Locate the cell with the specified text and output its (x, y) center coordinate. 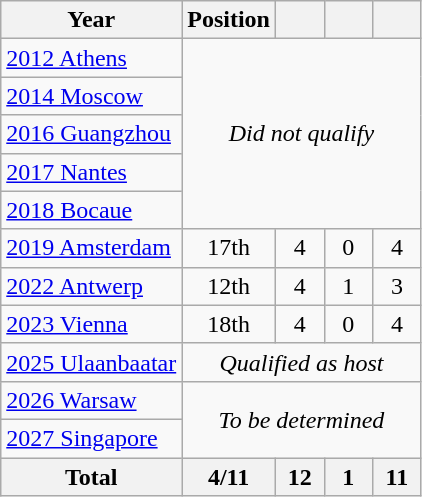
2012 Athens (92, 58)
3 (398, 286)
2014 Moscow (92, 96)
12th (229, 286)
4/11 (229, 477)
Total (92, 477)
11 (398, 477)
2023 Vienna (92, 324)
2016 Guangzhou (92, 134)
2022 Antwerp (92, 286)
Year (92, 20)
2026 Warsaw (92, 400)
Position (229, 20)
2027 Singapore (92, 438)
2018 Bocaue (92, 210)
2017 Nantes (92, 172)
Qualified as host (302, 362)
To be determined (302, 419)
2025 Ulaanbaatar (92, 362)
12 (300, 477)
2019 Amsterdam (92, 248)
Did not qualify (302, 134)
18th (229, 324)
17th (229, 248)
